Determine the (x, y) coordinate at the center of the cell enclosing the given text.  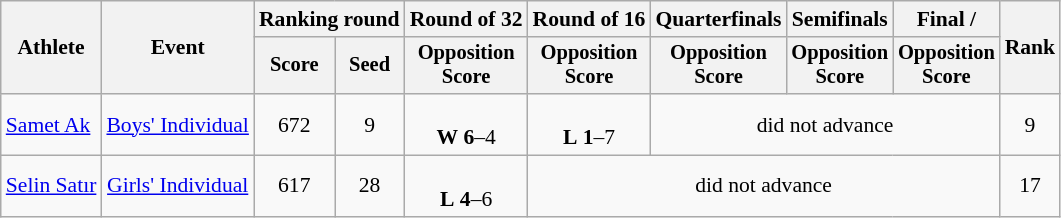
Round of 16 (590, 19)
Quarterfinals (718, 19)
L 1–7 (590, 124)
Semifinals (840, 19)
28 (370, 186)
Selin Satır (52, 186)
Score (294, 66)
Ranking round (330, 19)
Final / (946, 19)
Rank (1030, 48)
W 6–4 (466, 124)
672 (294, 124)
L 4–6 (466, 186)
Seed (370, 66)
Samet Ak (52, 124)
17 (1030, 186)
Boys' Individual (178, 124)
Event (178, 48)
617 (294, 186)
Athlete (52, 48)
Girls' Individual (178, 186)
Round of 32 (466, 19)
